Find where the given text appears and provide that cell's center as (x, y) coordinate. 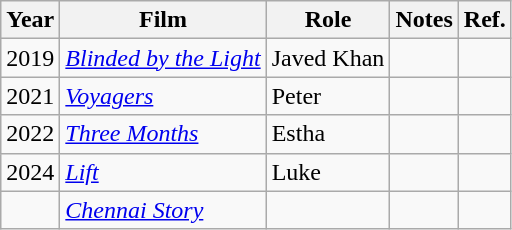
Javed Khan (328, 58)
Role (328, 20)
2021 (30, 96)
Lift (163, 172)
Peter (328, 96)
Voyagers (163, 96)
2022 (30, 134)
Three Months (163, 134)
Estha (328, 134)
Film (163, 20)
Notes (424, 20)
Ref. (484, 20)
Chennai Story (163, 210)
Blinded by the Light (163, 58)
Year (30, 20)
2019 (30, 58)
Luke (328, 172)
2024 (30, 172)
